For the text-containing cell, return its midpoint in [X, Y] coordinate format. 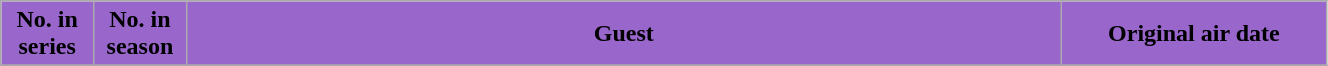
Guest [624, 34]
No. inseries [48, 34]
No. inseason [140, 34]
Original air date [1194, 34]
